Identify which cell holds the provided text, then report its (X, Y) central coordinate. 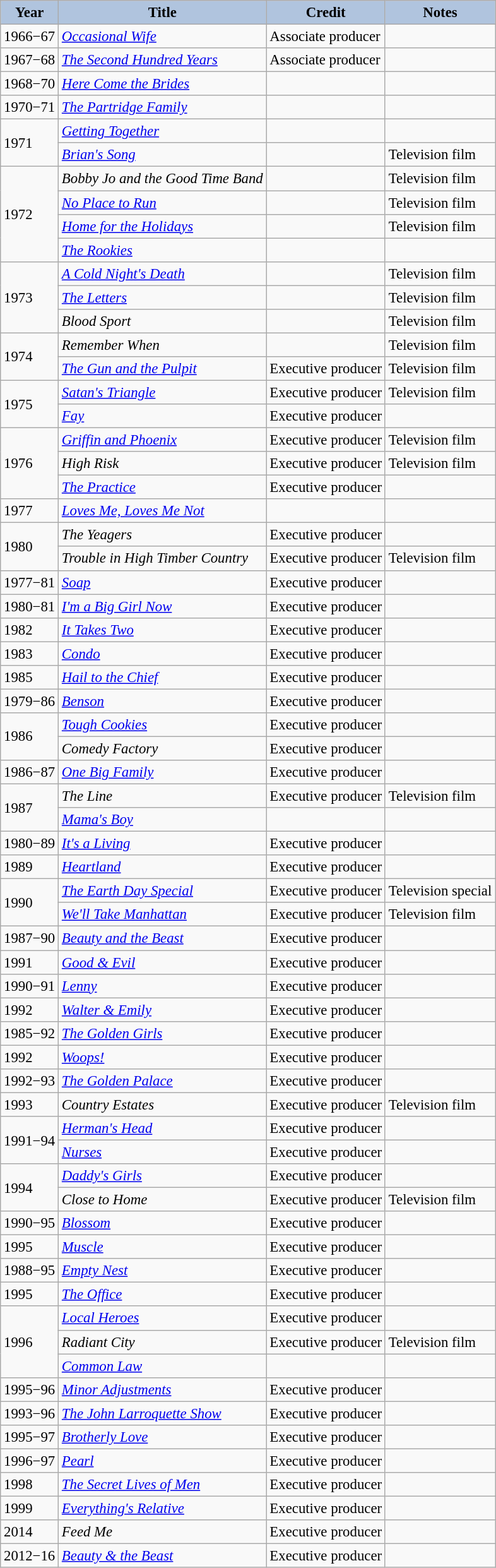
Empty Nest (163, 1271)
The Partridge Family (163, 107)
1980−81 (30, 606)
No Place to Run (163, 203)
Common Law (163, 1366)
1993 (30, 1104)
Pearl (163, 1461)
Country Estates (163, 1104)
1974 (30, 356)
2014 (30, 1532)
1995−97 (30, 1437)
1989 (30, 867)
Remember When (163, 345)
One Big Family (163, 772)
1994 (30, 1187)
Home for the Holidays (163, 226)
The Rookies (163, 250)
1996 (30, 1343)
Fay (163, 416)
Occasional Wife (163, 37)
1971 (30, 143)
High Risk (163, 464)
1983 (30, 654)
It's a Living (163, 844)
1995−96 (30, 1389)
1979−86 (30, 701)
Herman's Head (163, 1128)
1985−92 (30, 1033)
1980−89 (30, 844)
I'm a Big Girl Now (163, 606)
Loves Me, Loves Me Not (163, 511)
A Cold Night's Death (163, 273)
The Second Hundred Years (163, 60)
1990−95 (30, 1223)
1976 (30, 464)
1973 (30, 297)
Trouble in High Timber Country (163, 559)
Beauty and the Beast (163, 938)
1987 (30, 808)
1991−94 (30, 1140)
1990−91 (30, 986)
1977 (30, 511)
1977−81 (30, 582)
The Golden Girls (163, 1033)
1972 (30, 214)
The Gun and the Pulpit (163, 369)
Soap (163, 582)
The Practice (163, 488)
Griffin and Phoenix (163, 440)
Blossom (163, 1223)
1990 (30, 903)
2012−16 (30, 1556)
1980 (30, 547)
1985 (30, 678)
1968−70 (30, 84)
Muscle (163, 1247)
We'll Take Manhattan (163, 915)
1998 (30, 1485)
1970−71 (30, 107)
Beauty & the Beast (163, 1556)
Year (30, 13)
1999 (30, 1508)
Credit (326, 13)
Feed Me (163, 1532)
Daddy's Girls (163, 1176)
Mama's Boy (163, 820)
Benson (163, 701)
Bobby Jo and the Good Time Band (163, 179)
It Takes Two (163, 630)
The Line (163, 796)
Here Come the Brides (163, 84)
The Yeagers (163, 535)
The Secret Lives of Men (163, 1485)
1982 (30, 630)
Everything's Relative (163, 1508)
1986 (30, 736)
Notes (440, 13)
Brotherly Love (163, 1437)
1996−97 (30, 1461)
Walter & Emily (163, 1010)
1988−95 (30, 1271)
1991 (30, 962)
1986−87 (30, 772)
Local Heroes (163, 1319)
Radiant City (163, 1342)
1993−96 (30, 1413)
The Letters (163, 297)
The John Larroquette Show (163, 1413)
Lenny (163, 986)
Close to Home (163, 1200)
The Earth Day Special (163, 891)
The Golden Palace (163, 1081)
Blood Sport (163, 321)
Television special (440, 891)
Tough Cookies (163, 725)
Condo (163, 654)
Satan's Triangle (163, 392)
Nurses (163, 1152)
Heartland (163, 867)
Woops! (163, 1057)
Comedy Factory (163, 748)
1987−90 (30, 938)
1992−93 (30, 1081)
1966−67 (30, 37)
Brian's Song (163, 155)
Minor Adjustments (163, 1389)
Getting Together (163, 131)
1967−68 (30, 60)
Hail to the Chief (163, 678)
Title (163, 13)
Good & Evil (163, 962)
1975 (30, 404)
The Office (163, 1295)
